Scan for the cell matching the given text and deliver its [x, y] coordinate at center. 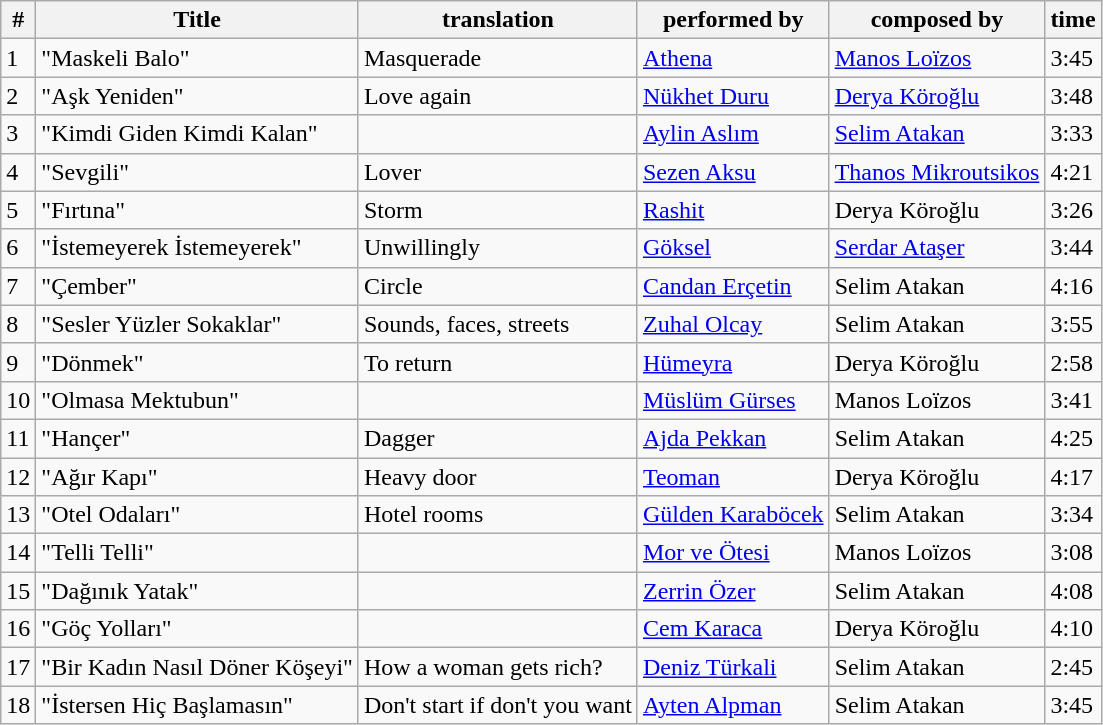
Thanos Mikroutsikos [937, 172]
"Ağır Kapı" [198, 477]
# [18, 20]
"İstemeyerek İstemeyerek" [198, 248]
"Dağınık Yatak" [198, 591]
Rashit [733, 210]
4 [18, 172]
4:08 [1073, 591]
"Sevgili" [198, 172]
To return [498, 362]
"Telli Telli" [198, 553]
Candan Erçetin [733, 286]
3:26 [1073, 210]
13 [18, 515]
17 [18, 667]
"Kimdi Giden Kimdi Kalan" [198, 134]
time [1073, 20]
10 [18, 400]
performed by [733, 20]
"İstersen Hiç Başlamasın" [198, 705]
Masquerade [498, 58]
Nükhet Duru [733, 96]
Ayten Alpman [733, 705]
"Sesler Yüzler Sokaklar" [198, 324]
3 [18, 134]
3:41 [1073, 400]
Dagger [498, 438]
Aylin Aslım [733, 134]
2:45 [1073, 667]
4:16 [1073, 286]
"Hançer" [198, 438]
2:58 [1073, 362]
"Otel Odaları" [198, 515]
"Bir Kadın Nasıl Döner Köşeyi" [198, 667]
Serdar Ataşer [937, 248]
9 [18, 362]
Storm [498, 210]
Müslüm Gürses [733, 400]
Teoman [733, 477]
4:17 [1073, 477]
translation [498, 20]
Don't start if don't you want [498, 705]
5 [18, 210]
Heavy door [498, 477]
Love again [498, 96]
Unwillingly [498, 248]
Gülden Karaböcek [733, 515]
"Maskeli Balo" [198, 58]
18 [18, 705]
4:25 [1073, 438]
Lover [498, 172]
Zerrin Özer [733, 591]
Göksel [733, 248]
How a woman gets rich? [498, 667]
3:48 [1073, 96]
3:08 [1073, 553]
Deniz Türkali [733, 667]
1 [18, 58]
15 [18, 591]
Circle [498, 286]
Hümeyra [733, 362]
"Göç Yolları" [198, 629]
7 [18, 286]
3:34 [1073, 515]
14 [18, 553]
Zuhal Olcay [733, 324]
4:10 [1073, 629]
16 [18, 629]
2 [18, 96]
Title [198, 20]
Sounds, faces, streets [498, 324]
Mor ve Ötesi [733, 553]
8 [18, 324]
"Olmasa Mektubun" [198, 400]
3:55 [1073, 324]
"Fırtına" [198, 210]
3:44 [1073, 248]
Ajda Pekkan [733, 438]
Athena [733, 58]
"Çember" [198, 286]
3:33 [1073, 134]
"Aşk Yeniden" [198, 96]
composed by [937, 20]
Cem Karaca [733, 629]
"Dönmek" [198, 362]
11 [18, 438]
4:21 [1073, 172]
Sezen Aksu [733, 172]
12 [18, 477]
6 [18, 248]
Hotel rooms [498, 515]
